Extract the (x, y) coordinate from the center of the cell holding the provided text.  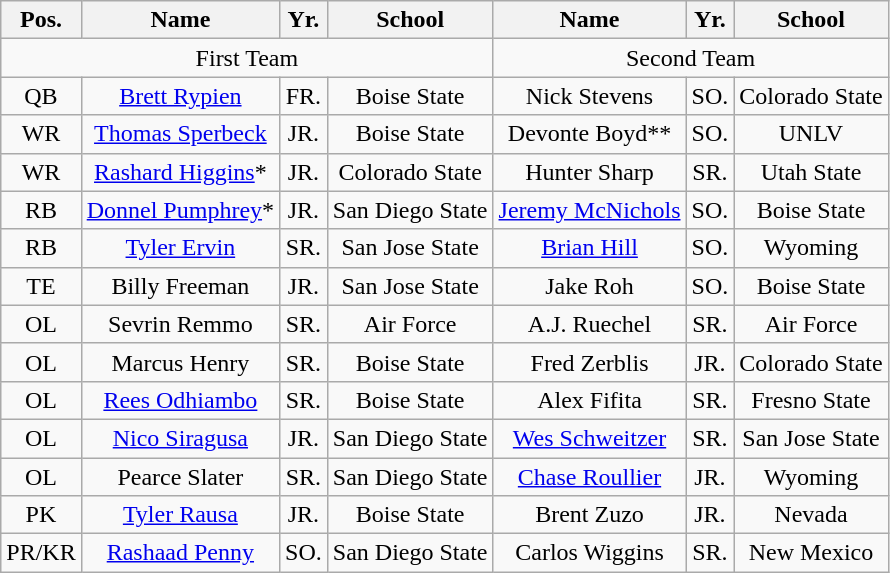
Nick Stevens (590, 96)
Tyler Rausa (180, 515)
Alex Fifita (590, 400)
Devonte Boyd** (590, 134)
Brian Hill (590, 248)
Brent Zuzo (590, 515)
Wes Schweitzer (590, 438)
QB (41, 96)
Sevrin Remmo (180, 324)
Tyler Ervin (180, 248)
Fresno State (811, 400)
Billy Freeman (180, 286)
Marcus Henry (180, 362)
Donnel Pumphrey* (180, 210)
Jake Roh (590, 286)
New Mexico (811, 553)
Chase Roullier (590, 477)
FR. (304, 96)
Rashaad Penny (180, 553)
First Team (247, 58)
Pearce Slater (180, 477)
Brett Rypien (180, 96)
Nevada (811, 515)
Jeremy McNichols (590, 210)
Utah State (811, 172)
Pos. (41, 20)
Second Team (690, 58)
Fred Zerblis (590, 362)
Rees Odhiambo (180, 400)
Hunter Sharp (590, 172)
Nico Siragusa (180, 438)
PR/KR (41, 553)
Thomas Sperbeck (180, 134)
PK (41, 515)
A.J. Ruechel (590, 324)
Carlos Wiggins (590, 553)
Rashard Higgins* (180, 172)
UNLV (811, 134)
TE (41, 286)
